Pinpoint the cell where the given text exists, returning its (X, Y) midpoint coordinate. 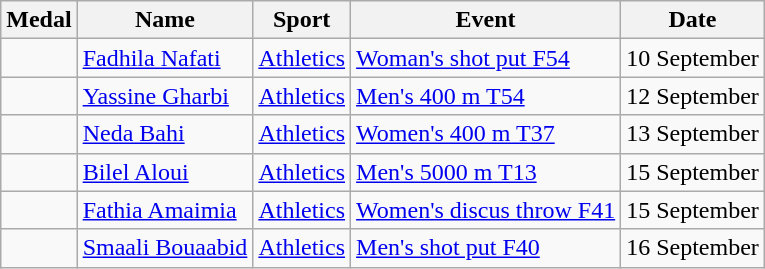
Event (486, 20)
Bilel Aloui (165, 172)
13 September (693, 134)
Date (693, 20)
16 September (693, 248)
Men's 400 m T54 (486, 96)
Fadhila Nafati (165, 58)
Neda Bahi (165, 134)
Sport (302, 20)
Fathia Amaimia (165, 210)
Women's discus throw F41 (486, 210)
Smaali Bouaabid (165, 248)
Woman's shot put F54 (486, 58)
Men's 5000 m T13 (486, 172)
Name (165, 20)
Medal (39, 20)
Women's 400 m T37 (486, 134)
Yassine Gharbi (165, 96)
10 September (693, 58)
12 September (693, 96)
Men's shot put F40 (486, 248)
